For the text-containing cell, return its midpoint in (x, y) coordinate format. 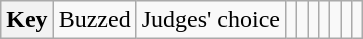
Judges' choice (210, 20)
Key (27, 20)
Buzzed (94, 20)
